Provide the [X, Y] coordinate of the cell's center where the given text is located.  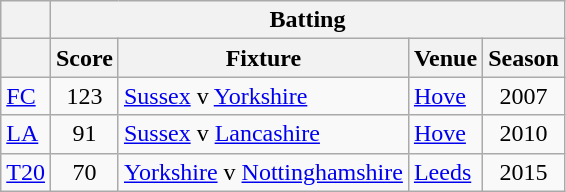
FC [26, 96]
Batting [307, 20]
2010 [524, 134]
Score [84, 58]
Fixture [263, 58]
Yorkshire v Nottinghamshire [263, 172]
Venue [445, 58]
Sussex v Lancashire [263, 134]
Sussex v Yorkshire [263, 96]
2007 [524, 96]
LA [26, 134]
Leeds [445, 172]
123 [84, 96]
91 [84, 134]
2015 [524, 172]
Season [524, 58]
70 [84, 172]
T20 [26, 172]
